From the cell containing the given text, extract its center point as (x, y) coordinate. 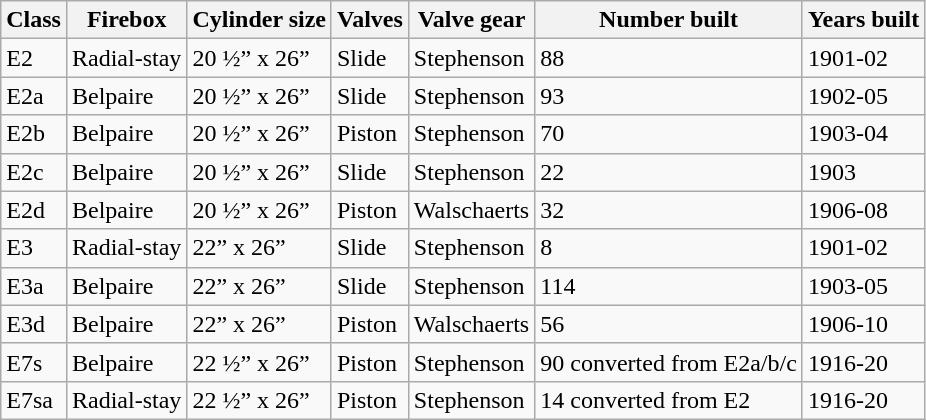
E2 (34, 58)
1903 (863, 172)
114 (669, 286)
E3d (34, 324)
88 (669, 58)
8 (669, 248)
90 converted from E2a/b/c (669, 362)
E2d (34, 210)
93 (669, 96)
1903-04 (863, 134)
32 (669, 210)
1906-08 (863, 210)
E7sa (34, 400)
Valve gear (471, 20)
E7s (34, 362)
E3 (34, 248)
E3a (34, 286)
Valves (370, 20)
1906-10 (863, 324)
1902-05 (863, 96)
Class (34, 20)
E2b (34, 134)
E2c (34, 172)
Firebox (126, 20)
22 (669, 172)
1903-05 (863, 286)
56 (669, 324)
Number built (669, 20)
Years built (863, 20)
Cylinder size (260, 20)
14 converted from E2 (669, 400)
E2a (34, 96)
70 (669, 134)
